Output the (X, Y) coordinate of the center of the cell containing the given text.  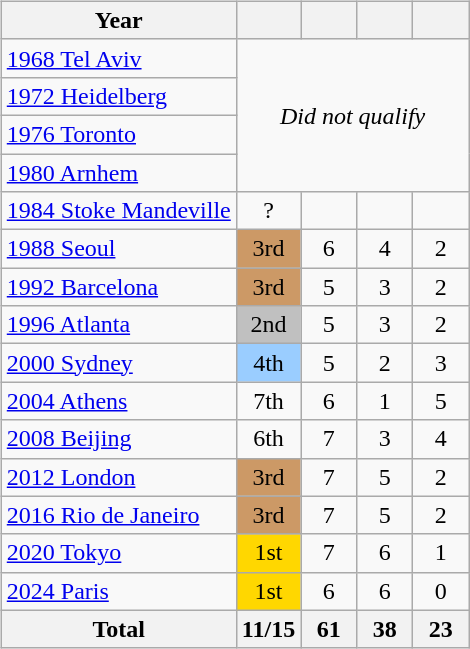
? (268, 211)
1988 Seoul (118, 249)
2nd (268, 325)
1976 Toronto (118, 134)
2016 Rio de Janeiro (118, 515)
38 (385, 629)
0 (441, 591)
2004 Athens (118, 401)
4th (268, 363)
1984 Stoke Mandeville (118, 211)
7th (268, 401)
1992 Barcelona (118, 287)
2012 London (118, 477)
2008 Beijing (118, 439)
11/15 (268, 629)
1996 Atlanta (118, 325)
23 (441, 629)
Year (118, 20)
1980 Arnhem (118, 173)
Did not qualify (352, 115)
6th (268, 439)
1972 Heidelberg (118, 96)
61 (329, 629)
2024 Paris (118, 591)
1968 Tel Aviv (118, 58)
Total (118, 629)
2000 Sydney (118, 363)
2020 Tokyo (118, 553)
